Capture the cell that displays the provided text and extract its [X, Y] central coordinate. 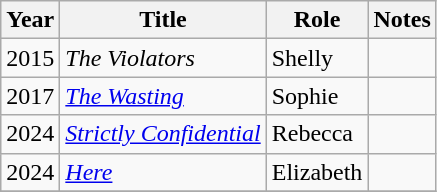
2017 [30, 96]
2015 [30, 58]
Elizabeth [317, 172]
Notes [402, 20]
The Wasting [163, 96]
Shelly [317, 58]
Rebecca [317, 134]
Title [163, 20]
Strictly Confidential [163, 134]
Role [317, 20]
Year [30, 20]
Here [163, 172]
The Violators [163, 58]
Sophie [317, 96]
